Pinpoint the cell where the given text exists, returning its (x, y) midpoint coordinate. 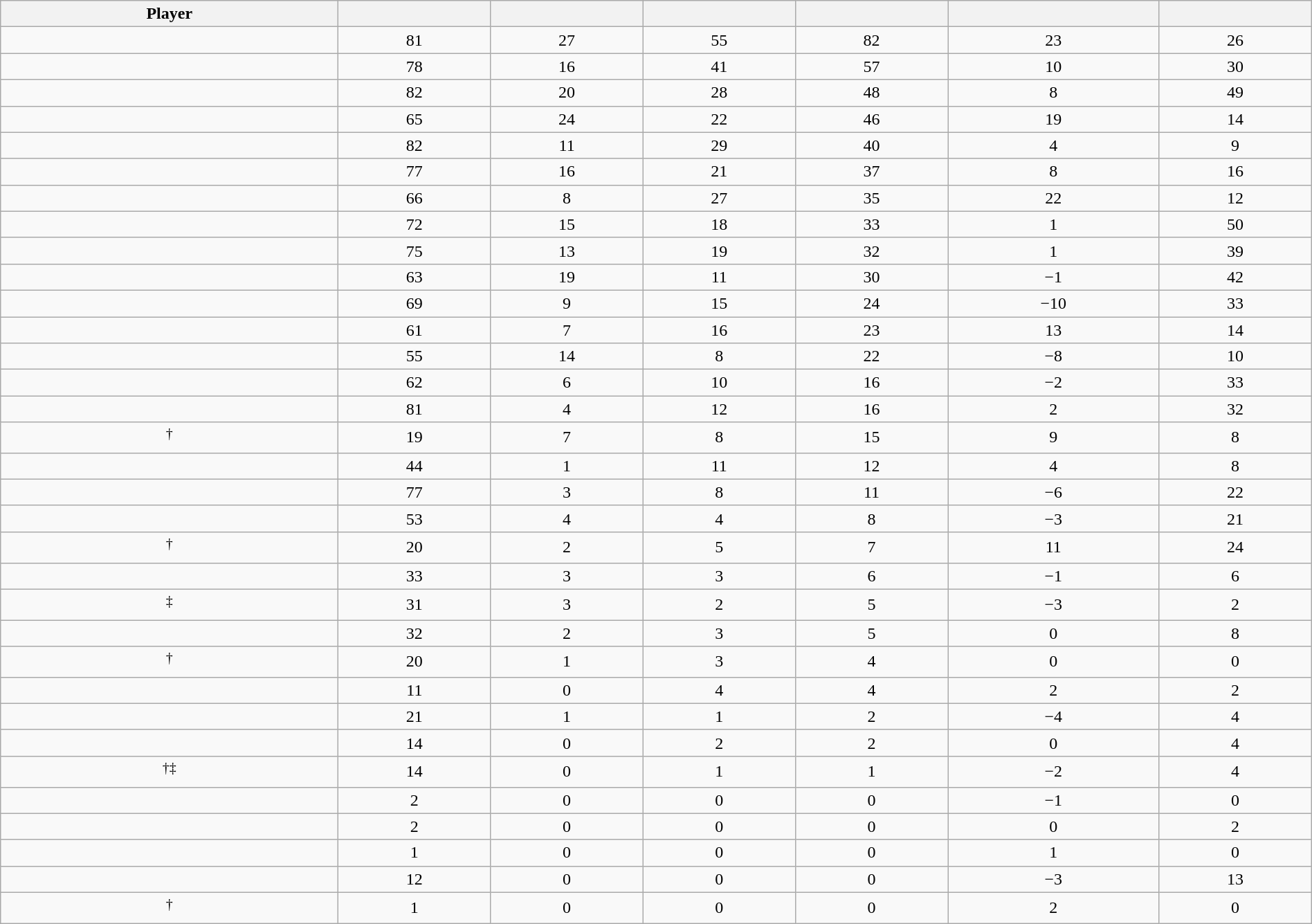
−10 (1053, 303)
†‡ (170, 771)
18 (719, 224)
−4 (1053, 716)
53 (414, 518)
28 (719, 93)
39 (1235, 251)
‡ (170, 605)
50 (1235, 224)
78 (414, 66)
49 (1235, 93)
Player (170, 14)
63 (414, 277)
44 (414, 466)
26 (1235, 40)
65 (414, 119)
69 (414, 303)
35 (871, 198)
66 (414, 198)
61 (414, 330)
−8 (1053, 356)
57 (871, 66)
42 (1235, 277)
48 (871, 93)
72 (414, 224)
40 (871, 145)
29 (719, 145)
41 (719, 66)
31 (414, 605)
75 (414, 251)
46 (871, 119)
37 (871, 172)
−6 (1053, 492)
62 (414, 383)
